Locate the cell with the specified text and output its (X, Y) center coordinate. 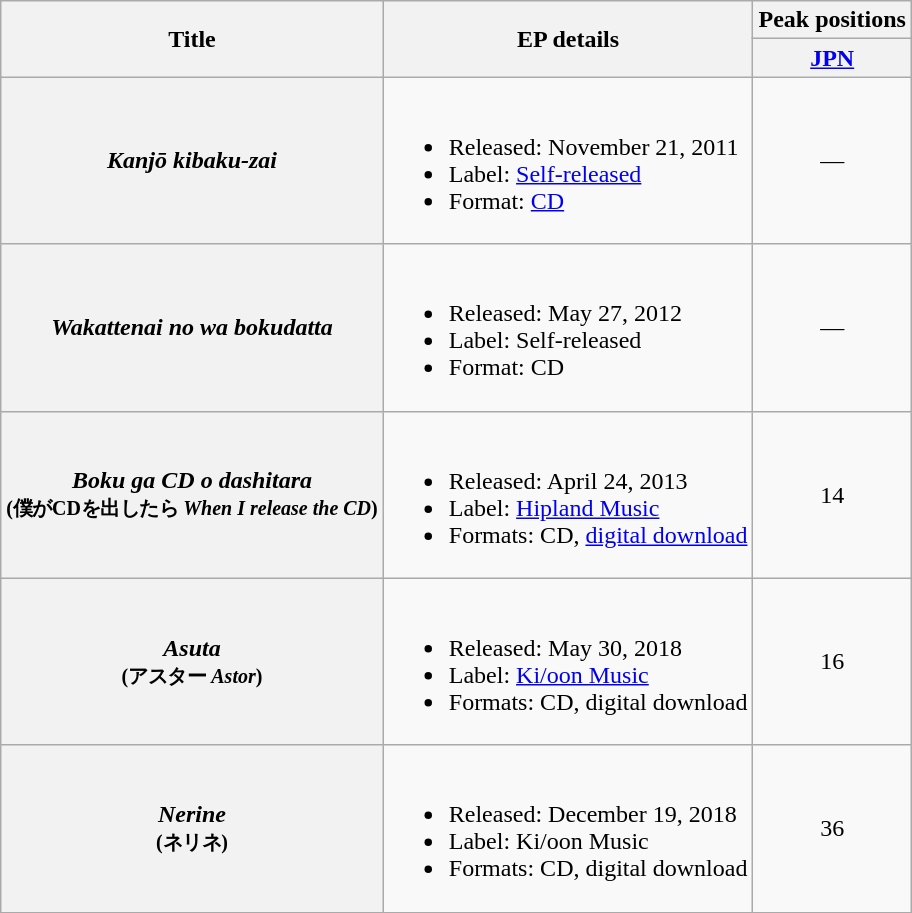
Released: April 24, 2013Label: Hipland MusicFormats: CD, digital download (568, 494)
Peak positions (832, 20)
36 (832, 828)
Released: December 19, 2018Label: Ki/oon MusicFormats: CD, digital download (568, 828)
Released: May 27, 2012Label: Self-releasedFormat: CD (568, 328)
Nerine(ネリネ) (192, 828)
Released: November 21, 2011Label: Self-releasedFormat: CD (568, 160)
EP details (568, 39)
Asuta(アスター Astor) (192, 662)
14 (832, 494)
Title (192, 39)
Released: May 30, 2018Label: Ki/oon MusicFormats: CD, digital download (568, 662)
Kanjō kibaku-zai (192, 160)
Boku ga CD o dashitara(僕がCDを出したら When I release the CD) (192, 494)
JPN (832, 58)
16 (832, 662)
Wakattenai no wa bokudatta (192, 328)
